For the text-containing cell, return its midpoint in (X, Y) coordinate format. 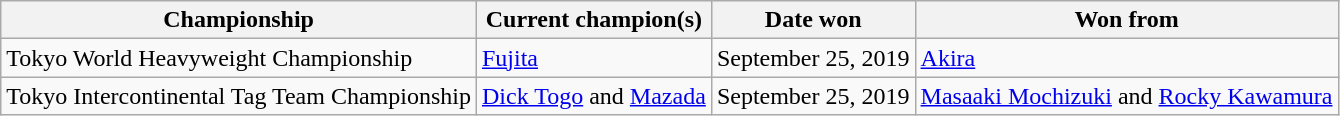
Tokyo World Heavyweight Championship (239, 58)
Akira (1126, 58)
Championship (239, 20)
Won from (1126, 20)
Dick Togo and Mazada (594, 96)
Fujita (594, 58)
Current champion(s) (594, 20)
Masaaki Mochizuki and Rocky Kawamura (1126, 96)
Tokyo Intercontinental Tag Team Championship (239, 96)
Date won (813, 20)
